From the cell containing the given text, extract its center point as (x, y) coordinate. 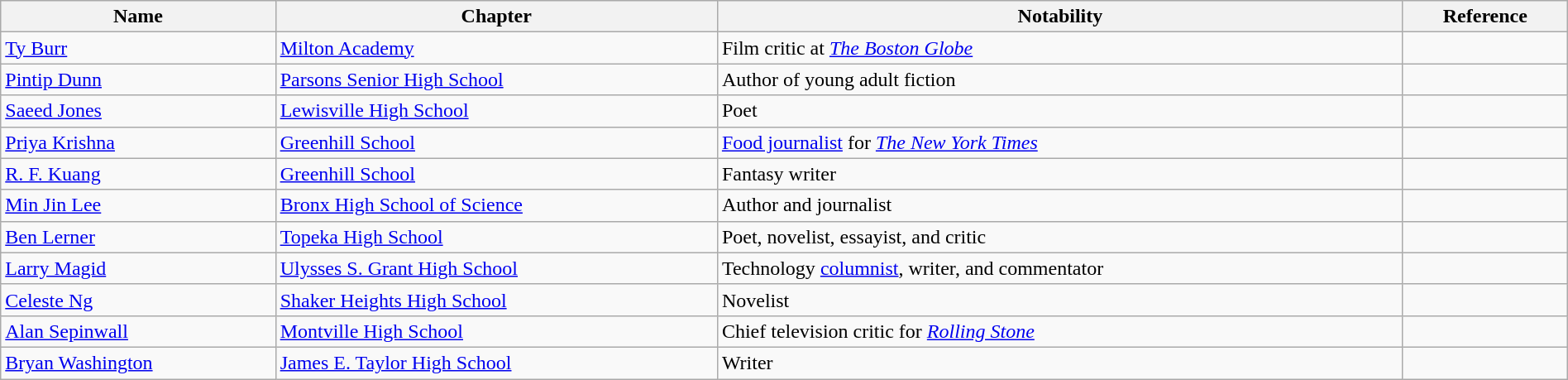
Lewisville High School (496, 111)
Ben Lerner (138, 237)
Novelist (1060, 300)
Chief television critic for Rolling Stone (1060, 331)
Food journalist for The New York Times (1060, 142)
Shaker Heights High School (496, 300)
Parsons Senior High School (496, 79)
Bronx High School of Science (496, 205)
Alan Sepinwall (138, 331)
Notability (1060, 17)
Saeed Jones (138, 111)
Ty Burr (138, 48)
Author of young adult fiction (1060, 79)
Ulysses S. Grant High School (496, 268)
Technology columnist, writer, and commentator (1060, 268)
Writer (1060, 363)
Min Jin Lee (138, 205)
Poet, novelist, essayist, and critic (1060, 237)
Reference (1485, 17)
Poet (1060, 111)
Priya Krishna (138, 142)
Name (138, 17)
James E. Taylor High School (496, 363)
Author and journalist (1060, 205)
Montville High School (496, 331)
Larry Magid (138, 268)
Chapter (496, 17)
Celeste Ng (138, 300)
R. F. Kuang (138, 174)
Film critic at The Boston Globe (1060, 48)
Pintip Dunn (138, 79)
Bryan Washington (138, 363)
Milton Academy (496, 48)
Topeka High School (496, 237)
Fantasy writer (1060, 174)
